Output the [x, y] coordinate of the center of the cell containing the given text.  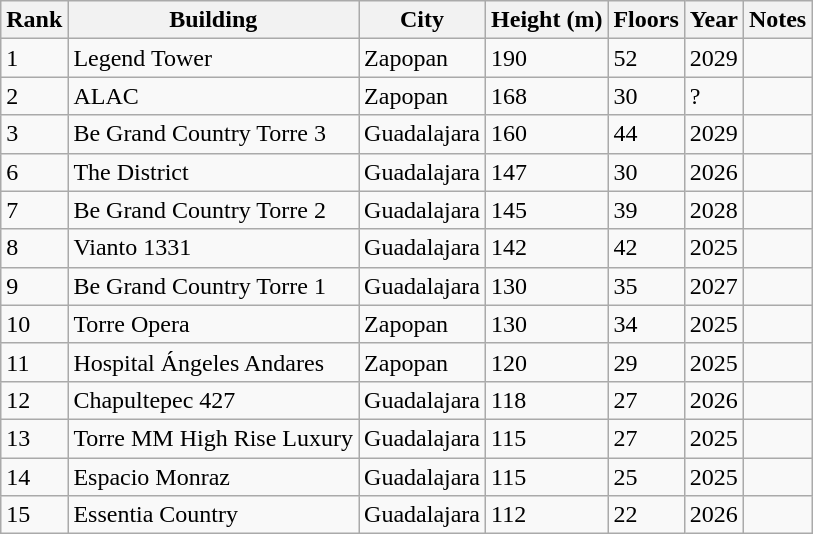
120 [547, 362]
Building [214, 20]
? [714, 96]
Be Grand Country Torre 1 [214, 286]
35 [646, 286]
Height (m) [547, 20]
112 [547, 515]
3 [34, 134]
12 [34, 400]
2 [34, 96]
Floors [646, 20]
Vianto 1331 [214, 248]
Legend Tower [214, 58]
15 [34, 515]
The District [214, 172]
52 [646, 58]
Hospital Ángeles Andares [214, 362]
44 [646, 134]
Espacio Monraz [214, 477]
160 [547, 134]
13 [34, 438]
ALAC [214, 96]
7 [34, 210]
Notes [777, 20]
Be Grand Country Torre 2 [214, 210]
6 [34, 172]
190 [547, 58]
2028 [714, 210]
14 [34, 477]
34 [646, 324]
147 [547, 172]
1 [34, 58]
Year [714, 20]
42 [646, 248]
118 [547, 400]
10 [34, 324]
2027 [714, 286]
11 [34, 362]
City [422, 20]
25 [646, 477]
Chapultepec 427 [214, 400]
Rank [34, 20]
168 [547, 96]
9 [34, 286]
39 [646, 210]
Torre Opera [214, 324]
29 [646, 362]
142 [547, 248]
22 [646, 515]
8 [34, 248]
Be Grand Country Torre 3 [214, 134]
145 [547, 210]
Torre MM High Rise Luxury [214, 438]
Essentia Country [214, 515]
